From the cell containing the given text, extract its center point as [x, y] coordinate. 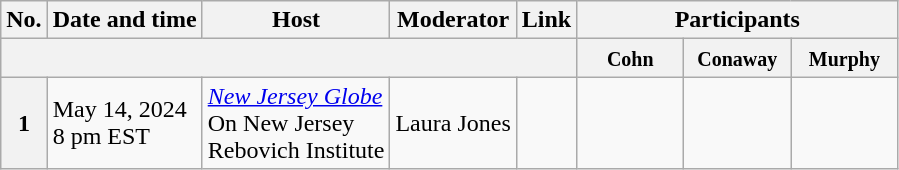
No. [24, 20]
Murphy [844, 58]
Conaway [738, 58]
Participants [738, 20]
Laura Jones [453, 123]
Link [546, 20]
1 [24, 123]
May 14, 20248 pm EST [124, 123]
New Jersey GlobeOn New JerseyRebovich Institute [296, 123]
Host [296, 20]
Cohn [630, 58]
Date and time [124, 20]
Moderator [453, 20]
